Locate the cell with the specified text and output its (x, y) center coordinate. 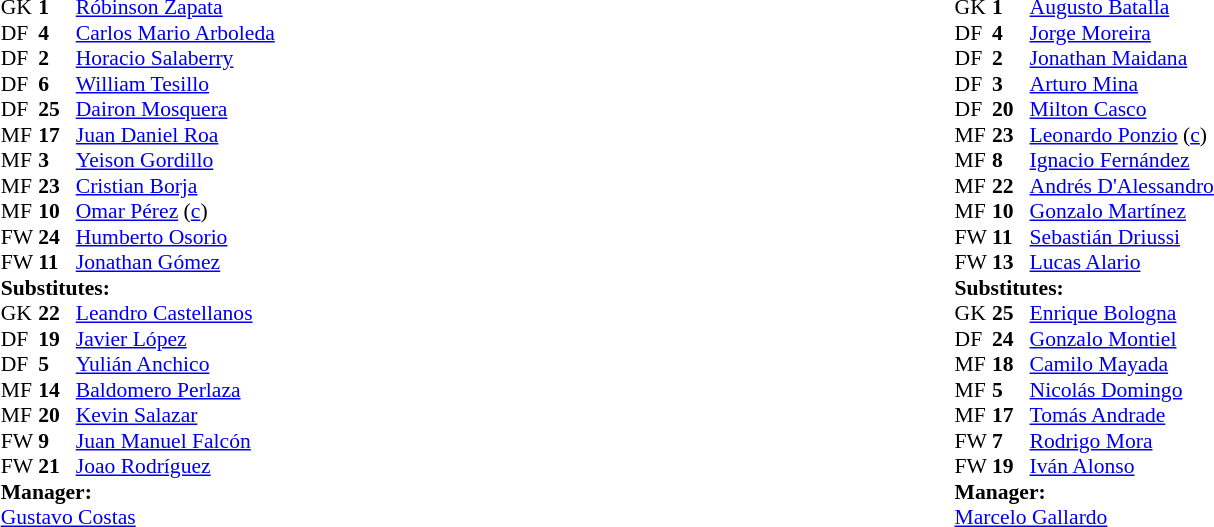
Carlos Mario Arboleda (176, 33)
6 (57, 84)
18 (1011, 365)
Jonathan Maidana (1122, 59)
Cristian Borja (176, 186)
Iván Alonso (1122, 467)
Kevin Salazar (176, 415)
Gonzalo Martínez (1122, 211)
Arturo Mina (1122, 84)
7 (1011, 441)
Tomás Andrade (1122, 415)
Ignacio Fernández (1122, 161)
Gonzalo Montiel (1122, 339)
21 (57, 467)
Omar Pérez (c) (176, 211)
Juan Manuel Falcón (176, 441)
Rodrigo Mora (1122, 441)
Yulián Anchico (176, 365)
Andrés D'Alessandro (1122, 186)
Baldomero Perlaza (176, 390)
Camilo Mayada (1122, 365)
Joao Rodríguez (176, 467)
Leonardo Ponzio (c) (1122, 135)
Enrique Bologna (1122, 313)
9 (57, 441)
Milton Casco (1122, 109)
Lucas Alario (1122, 263)
Jorge Moreira (1122, 33)
13 (1011, 263)
Sebastián Driussi (1122, 237)
Dairon Mosquera (176, 109)
Horacio Salaberry (176, 59)
Javier López (176, 339)
Nicolás Domingo (1122, 390)
William Tesillo (176, 84)
Leandro Castellanos (176, 313)
8 (1011, 161)
Yeison Gordillo (176, 161)
Humberto Osorio (176, 237)
14 (57, 390)
Juan Daniel Roa (176, 135)
Jonathan Gómez (176, 263)
